Locate the cell with the specified text and output its (x, y) center coordinate. 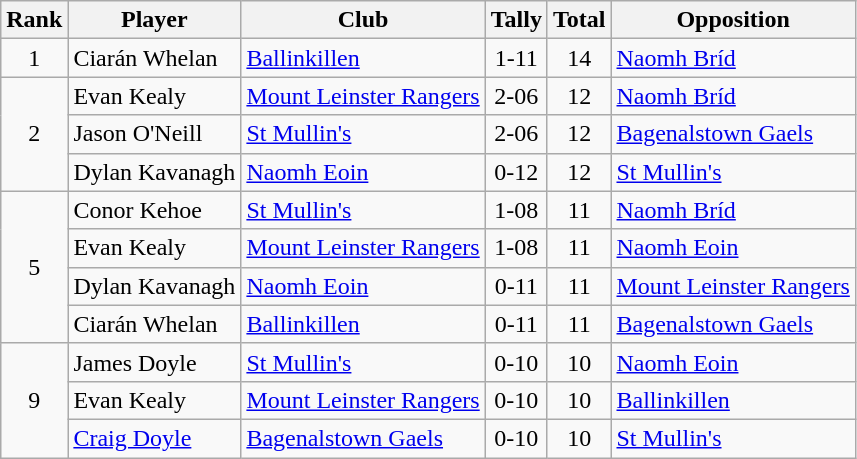
2 (34, 134)
Craig Doyle (154, 438)
Tally (516, 20)
Player (154, 20)
9 (34, 400)
1-11 (516, 58)
Total (579, 20)
0-12 (516, 172)
Opposition (733, 20)
Rank (34, 20)
Conor Kehoe (154, 210)
Club (363, 20)
5 (34, 267)
14 (579, 58)
James Doyle (154, 362)
Jason O'Neill (154, 134)
1 (34, 58)
